Scan for the cell matching the given text and deliver its (x, y) coordinate at center. 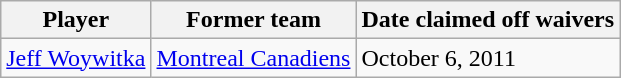
Date claimed off waivers (488, 20)
Former team (254, 20)
Jeff Woywitka (76, 58)
October 6, 2011 (488, 58)
Player (76, 20)
Montreal Canadiens (254, 58)
